Detect which cell encompasses the target text, then output its [X, Y] center coordinate. 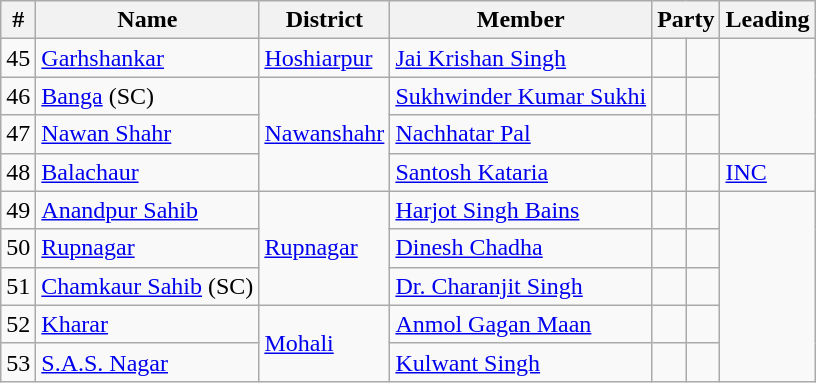
Mohali [324, 343]
# [18, 20]
Santosh Kataria [521, 172]
50 [18, 248]
Jai Krishan Singh [521, 58]
Name [148, 20]
Banga (SC) [148, 96]
47 [18, 134]
Garhshankar [148, 58]
Hoshiarpur [324, 58]
Nawan Shahr [148, 134]
Anmol Gagan Maan [521, 324]
Kharar [148, 324]
49 [18, 210]
53 [18, 362]
INC [768, 172]
Dinesh Chadha [521, 248]
Dr. Charanjit Singh [521, 286]
Leading [768, 20]
45 [18, 58]
Harjot Singh Bains [521, 210]
Party [686, 20]
52 [18, 324]
Sukhwinder Kumar Sukhi [521, 96]
51 [18, 286]
Nawanshahr [324, 134]
District [324, 20]
Anandpur Sahib [148, 210]
S.A.S. Nagar [148, 362]
Balachaur [148, 172]
Member [521, 20]
46 [18, 96]
48 [18, 172]
Kulwant Singh [521, 362]
Nachhatar Pal [521, 134]
Chamkaur Sahib (SC) [148, 286]
